Scan for the cell matching the given text and deliver its (X, Y) coordinate at center. 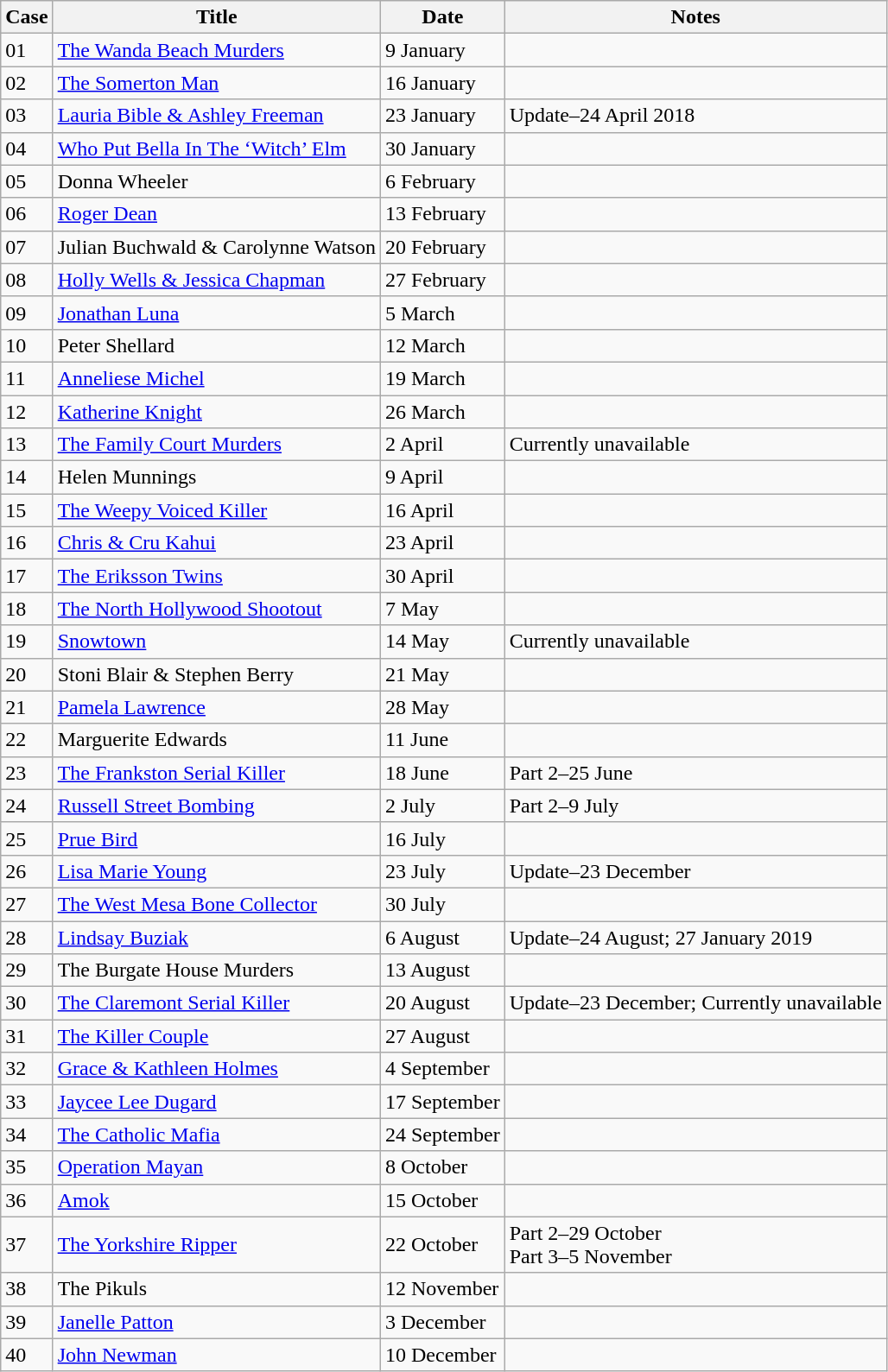
Prue Bird (216, 838)
Part 2–29 OctoberPart 3–5 November (695, 1245)
04 (27, 149)
30 (27, 1003)
16 January (442, 83)
Who Put Bella In The ‘Witch’ Elm (216, 149)
2 July (442, 806)
Jonathan Luna (216, 313)
24 September (442, 1135)
36 (27, 1200)
The Pikuls (216, 1289)
05 (27, 181)
The Burgate House Murders (216, 971)
38 (27, 1289)
Snowtown (216, 642)
4 September (442, 1069)
Case (27, 17)
Lauria Bible & Ashley Freeman (216, 116)
14 (27, 477)
14 May (442, 642)
37 (27, 1245)
13 August (442, 971)
32 (27, 1069)
Stoni Blair & Stephen Berry (216, 674)
18 (27, 609)
16 July (442, 838)
8 October (442, 1167)
6 February (442, 181)
Katherine Knight (216, 412)
Jaycee Lee Dugard (216, 1102)
16 (27, 543)
01 (27, 50)
Update–24 April 2018 (695, 116)
23 July (442, 871)
John Newman (216, 1355)
40 (27, 1355)
The Somerton Man (216, 83)
Operation Mayan (216, 1167)
Marguerite Edwards (216, 740)
The Eriksson Twins (216, 576)
Lisa Marie Young (216, 871)
2 April (442, 445)
Russell Street Bombing (216, 806)
20 (27, 674)
Pamela Lawrence (216, 707)
25 (27, 838)
09 (27, 313)
30 July (442, 904)
23 (27, 773)
12 November (442, 1289)
15 October (442, 1200)
27 August (442, 1036)
29 (27, 971)
24 (27, 806)
9 April (442, 477)
Grace & Kathleen Holmes (216, 1069)
19 March (442, 378)
The Catholic Mafia (216, 1135)
18 June (442, 773)
12 March (442, 345)
28 May (442, 707)
26 March (442, 412)
22 (27, 740)
22 October (442, 1245)
The Claremont Serial Killer (216, 1003)
The North Hollywood Shootout (216, 609)
Update–23 December (695, 871)
Lindsay Buziak (216, 937)
27 February (442, 280)
The Frankston Serial Killer (216, 773)
The Killer Couple (216, 1036)
The West Mesa Bone Collector (216, 904)
Roger Dean (216, 214)
Part 2–25 June (695, 773)
34 (27, 1135)
10 December (442, 1355)
Title (216, 17)
10 (27, 345)
Part 2–9 July (695, 806)
16 April (442, 510)
The Family Court Murders (216, 445)
Date (442, 17)
13 February (442, 214)
23 April (442, 543)
08 (27, 280)
9 January (442, 50)
17 (27, 576)
33 (27, 1102)
26 (27, 871)
21 (27, 707)
Notes (695, 17)
Peter Shellard (216, 345)
30 January (442, 149)
07 (27, 247)
Update–24 August; 27 January 2019 (695, 937)
12 (27, 412)
Update–23 December; Currently unavailable (695, 1003)
11 June (442, 740)
28 (27, 937)
35 (27, 1167)
The Weepy Voiced Killer (216, 510)
15 (27, 510)
Janelle Patton (216, 1322)
06 (27, 214)
11 (27, 378)
27 (27, 904)
Helen Munnings (216, 477)
39 (27, 1322)
Julian Buchwald & Carolynne Watson (216, 247)
Amok (216, 1200)
Donna Wheeler (216, 181)
21 May (442, 674)
13 (27, 445)
17 September (442, 1102)
7 May (442, 609)
Anneliese Michel (216, 378)
20 August (442, 1003)
5 March (442, 313)
31 (27, 1036)
3 December (442, 1322)
03 (27, 116)
The Wanda Beach Murders (216, 50)
02 (27, 83)
6 August (442, 937)
The Yorkshire Ripper (216, 1245)
30 April (442, 576)
20 February (442, 247)
Chris & Cru Kahui (216, 543)
19 (27, 642)
23 January (442, 116)
Holly Wells & Jessica Chapman (216, 280)
